Scan for the cell matching the given text and deliver its [X, Y] coordinate at center. 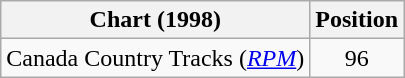
Chart (1998) [156, 20]
Position [357, 20]
96 [357, 58]
Canada Country Tracks (RPM) [156, 58]
